Provide the [X, Y] coordinate of the cell's center where the given text is located.  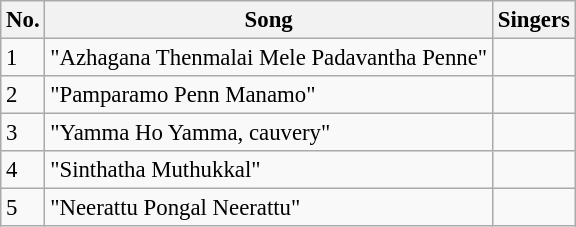
"Yamma Ho Yamma, cauvery" [269, 133]
2 [23, 95]
4 [23, 170]
1 [23, 58]
3 [23, 133]
"Azhagana Thenmalai Mele Padavantha Penne" [269, 58]
"Neerattu Pongal Neerattu" [269, 208]
"Sinthatha Muthukkal" [269, 170]
"Pamparamo Penn Manamo" [269, 95]
5 [23, 208]
No. [23, 20]
Singers [534, 20]
Song [269, 20]
